Output the [X, Y] coordinate of the center of the cell containing the given text.  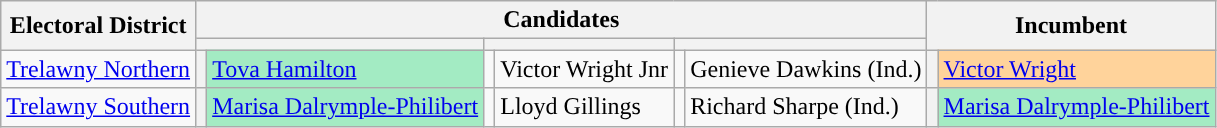
Genieve Dawkins (Ind.) [806, 69]
Victor Wright [1076, 69]
Electoral District [98, 26]
Tova Hamilton [346, 69]
Richard Sharpe (Ind.) [806, 107]
Victor Wright Jnr [584, 69]
Lloyd Gillings [584, 107]
Candidates [562, 20]
Trelawny Northern [98, 69]
Incumbent [1071, 26]
Trelawny Southern [98, 107]
